Determine the (x, y) coordinate at the center of the cell enclosing the given text.  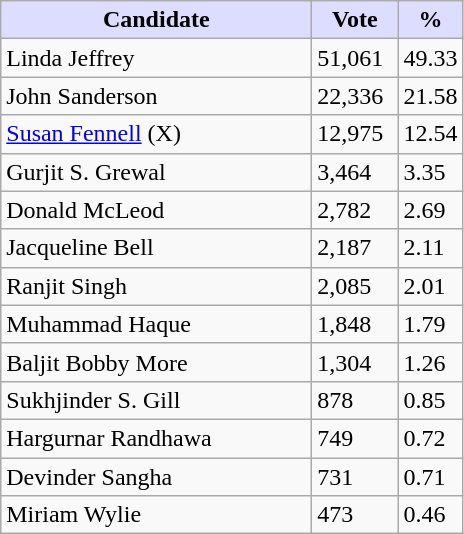
51,061 (355, 58)
12,975 (355, 134)
Vote (355, 20)
2.11 (430, 248)
Muhammad Haque (156, 324)
1,304 (355, 362)
731 (355, 477)
Jacqueline Bell (156, 248)
Hargurnar Randhawa (156, 438)
Susan Fennell (X) (156, 134)
2.69 (430, 210)
473 (355, 515)
2,187 (355, 248)
2,085 (355, 286)
0.46 (430, 515)
1,848 (355, 324)
2.01 (430, 286)
0.85 (430, 400)
1.79 (430, 324)
% (430, 20)
0.72 (430, 438)
Devinder Sangha (156, 477)
Gurjit S. Grewal (156, 172)
3.35 (430, 172)
Ranjit Singh (156, 286)
22,336 (355, 96)
Miriam Wylie (156, 515)
749 (355, 438)
Linda Jeffrey (156, 58)
Baljit Bobby More (156, 362)
Donald McLeod (156, 210)
878 (355, 400)
John Sanderson (156, 96)
2,782 (355, 210)
0.71 (430, 477)
Sukhjinder S. Gill (156, 400)
21.58 (430, 96)
Candidate (156, 20)
49.33 (430, 58)
12.54 (430, 134)
1.26 (430, 362)
3,464 (355, 172)
